Output the (x, y) coordinate of the center of the cell containing the given text.  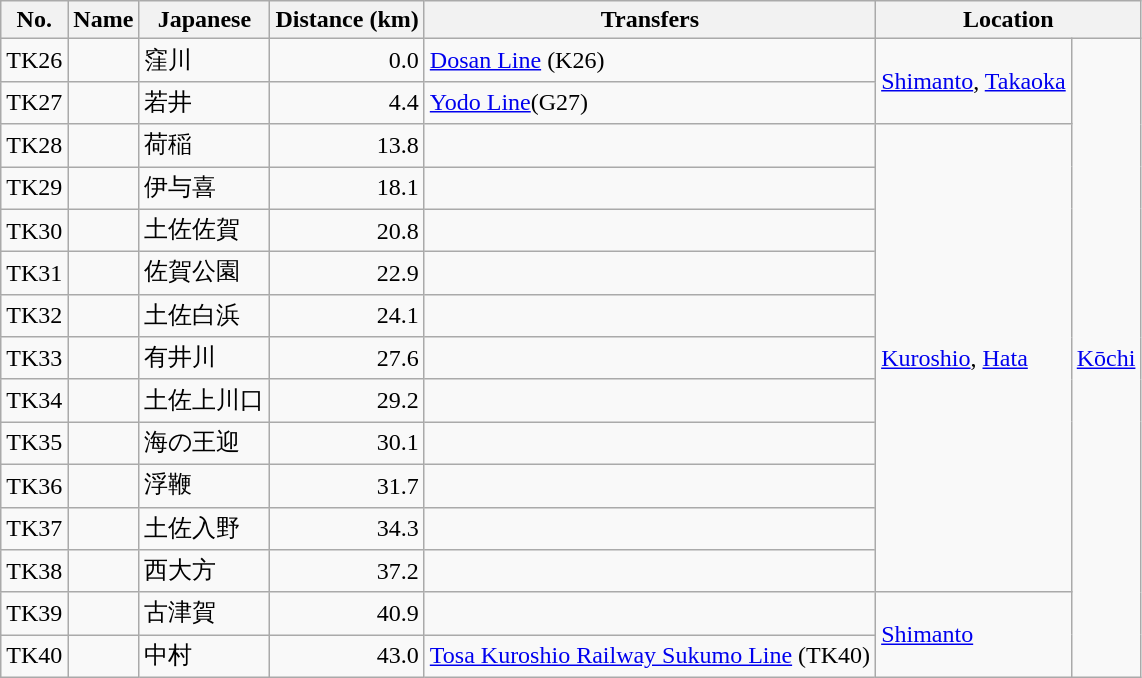
TK30 (34, 230)
伊与喜 (204, 188)
TK32 (34, 316)
31.7 (347, 486)
4.4 (347, 102)
佐賀公園 (204, 274)
浮鞭 (204, 486)
13.8 (347, 146)
TK28 (34, 146)
中村 (204, 656)
Yodo Line(G27) (650, 102)
Japanese (204, 20)
Kōchi (1106, 358)
34.3 (347, 528)
土佐上川口 (204, 400)
窪川 (204, 60)
土佐白浜 (204, 316)
27.6 (347, 358)
荷稲 (204, 146)
TK33 (34, 358)
Name (104, 20)
Transfers (650, 20)
TK36 (34, 486)
Shimanto, Takaoka (974, 82)
古津賀 (204, 614)
土佐入野 (204, 528)
Distance (km) (347, 20)
土佐佐賀 (204, 230)
有井川 (204, 358)
Tosa Kuroshio Railway Sukumo Line (TK40) (650, 656)
40.9 (347, 614)
TK40 (34, 656)
TK38 (34, 572)
TK27 (34, 102)
43.0 (347, 656)
TK37 (34, 528)
西大方 (204, 572)
若井 (204, 102)
29.2 (347, 400)
Dosan Line (K26) (650, 60)
海の王迎 (204, 444)
TK29 (34, 188)
18.1 (347, 188)
TK31 (34, 274)
TK39 (34, 614)
20.8 (347, 230)
0.0 (347, 60)
TK34 (34, 400)
TK26 (34, 60)
37.2 (347, 572)
30.1 (347, 444)
TK35 (34, 444)
Location (1008, 20)
Kuroshio, Hata (974, 358)
Shimanto (974, 634)
24.1 (347, 316)
22.9 (347, 274)
No. (34, 20)
